Scan for the cell matching the given text and deliver its [X, Y] coordinate at center. 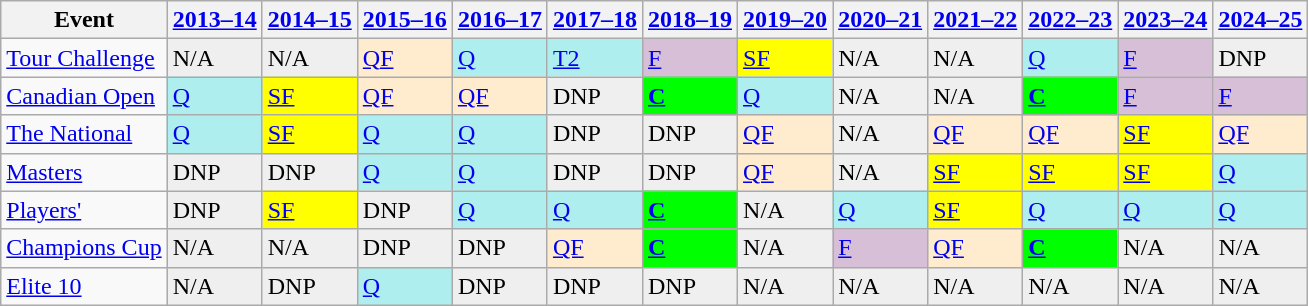
2017–18 [594, 20]
2018–19 [690, 20]
2019–20 [786, 20]
Elite 10 [84, 286]
2024–25 [1260, 20]
2023–24 [1166, 20]
2020–21 [880, 20]
Event [84, 20]
Tour Challenge [84, 58]
T2 [594, 58]
The National [84, 134]
2013–14 [214, 20]
2021–22 [976, 20]
Masters [84, 172]
Champions Cup [84, 248]
2022–23 [1070, 20]
2015–16 [404, 20]
Canadian Open [84, 96]
2014–15 [310, 20]
Players' [84, 210]
2016–17 [500, 20]
